Output the [x, y] coordinate of the center of the cell containing the given text.  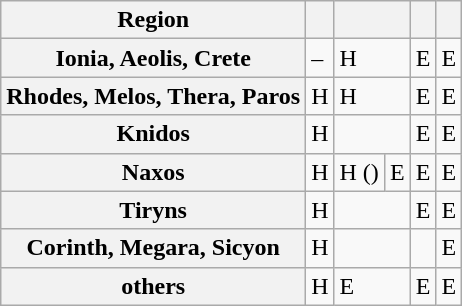
Region [154, 20]
others [154, 286]
Corinth, Megara, Sicyon [154, 248]
Η () [359, 172]
Naxos [154, 172]
Tiryns [154, 210]
Rhodes, Melos, Thera, Paros [154, 96]
– [320, 58]
Knidos [154, 134]
Ionia, Aeolis, Crete [154, 58]
